Find where the given text appears and provide that cell's center as [X, Y] coordinate. 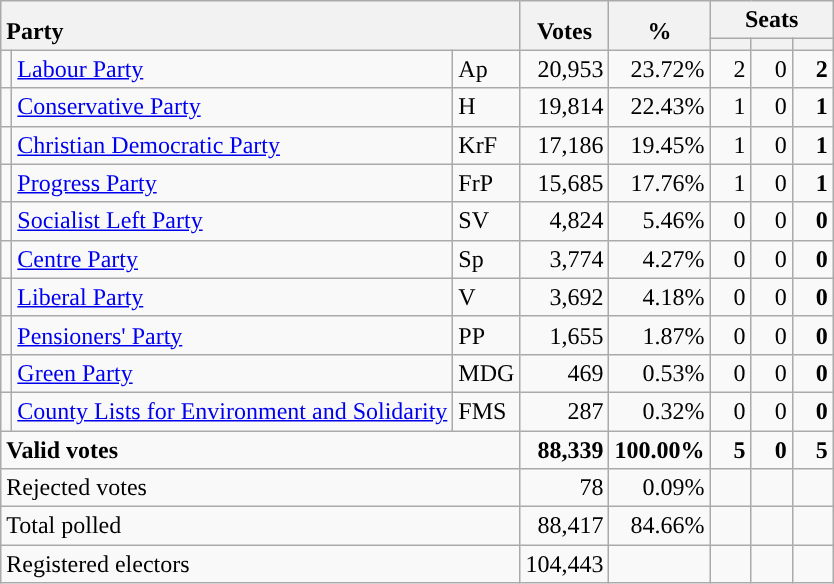
Progress Party [232, 183]
1,655 [564, 335]
84.66% [660, 526]
3,774 [564, 259]
88,417 [564, 526]
100.00% [660, 449]
Liberal Party [232, 297]
17.76% [660, 183]
Sp [486, 259]
% [660, 26]
PP [486, 335]
Conservative Party [232, 107]
287 [564, 411]
Rejected votes [260, 488]
Socialist Left Party [232, 221]
4.27% [660, 259]
FrP [486, 183]
Registered electors [260, 564]
78 [564, 488]
Votes [564, 26]
KrF [486, 145]
19.45% [660, 145]
Ap [486, 69]
104,443 [564, 564]
Pensioners' Party [232, 335]
Seats [772, 20]
15,685 [564, 183]
FMS [486, 411]
Labour Party [232, 69]
Party [260, 26]
469 [564, 373]
0.09% [660, 488]
88,339 [564, 449]
5.46% [660, 221]
Total polled [260, 526]
MDG [486, 373]
Green Party [232, 373]
H [486, 107]
V [486, 297]
23.72% [660, 69]
4,824 [564, 221]
Centre Party [232, 259]
22.43% [660, 107]
Valid votes [260, 449]
20,953 [564, 69]
County Lists for Environment and Solidarity [232, 411]
0.32% [660, 411]
Christian Democratic Party [232, 145]
17,186 [564, 145]
19,814 [564, 107]
3,692 [564, 297]
SV [486, 221]
4.18% [660, 297]
1.87% [660, 335]
0.53% [660, 373]
